Return the (X, Y) coordinate for the center point of the cell that contains the specified text.  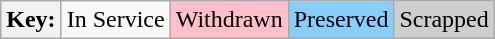
Preserved (341, 20)
Key: (31, 20)
In Service (116, 20)
Scrapped (444, 20)
Withdrawn (229, 20)
